From the cell containing the given text, extract its center point as [x, y] coordinate. 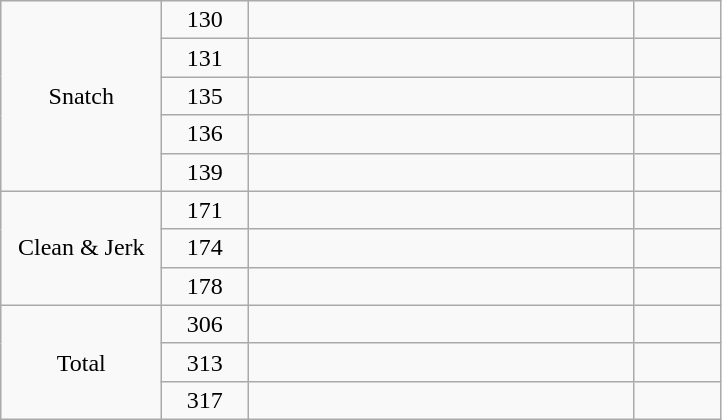
Snatch [82, 96]
178 [205, 286]
174 [205, 248]
Total [82, 362]
139 [205, 172]
Clean & Jerk [82, 248]
130 [205, 20]
136 [205, 134]
313 [205, 362]
135 [205, 96]
171 [205, 210]
131 [205, 58]
306 [205, 324]
317 [205, 400]
